Identify which cell holds the provided text, then report its (x, y) central coordinate. 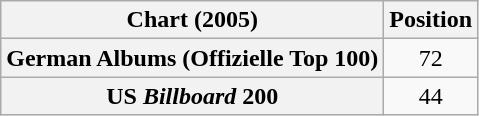
Chart (2005) (192, 20)
German Albums (Offizielle Top 100) (192, 58)
Position (431, 20)
44 (431, 96)
US Billboard 200 (192, 96)
72 (431, 58)
